Provide the (X, Y) coordinate of the cell's center where the given text is located.  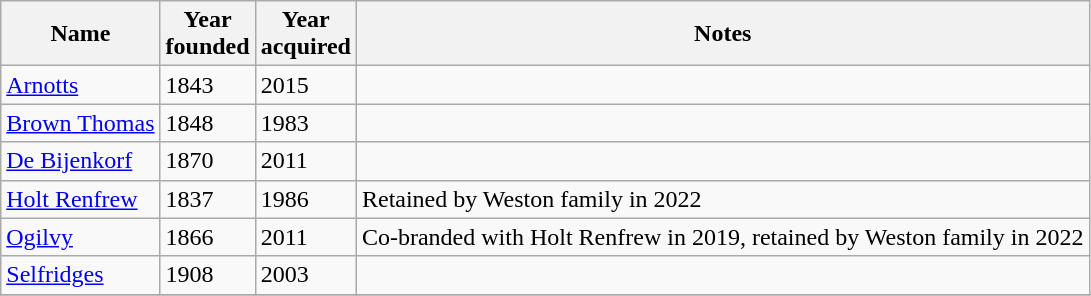
De Bijenkorf (80, 161)
1848 (208, 123)
1986 (306, 199)
1843 (208, 85)
2015 (306, 85)
Name (80, 34)
1908 (208, 275)
Arnotts (80, 85)
2003 (306, 275)
Selfridges (80, 275)
Yearacquired (306, 34)
Co-branded with Holt Renfrew in 2019, retained by Weston family in 2022 (722, 237)
Brown Thomas (80, 123)
1837 (208, 199)
Ogilvy (80, 237)
Notes (722, 34)
1983 (306, 123)
Holt Renfrew (80, 199)
1870 (208, 161)
1866 (208, 237)
Retained by Weston family in 2022 (722, 199)
Yearfounded (208, 34)
